Locate the cell with the specified text and output its (x, y) center coordinate. 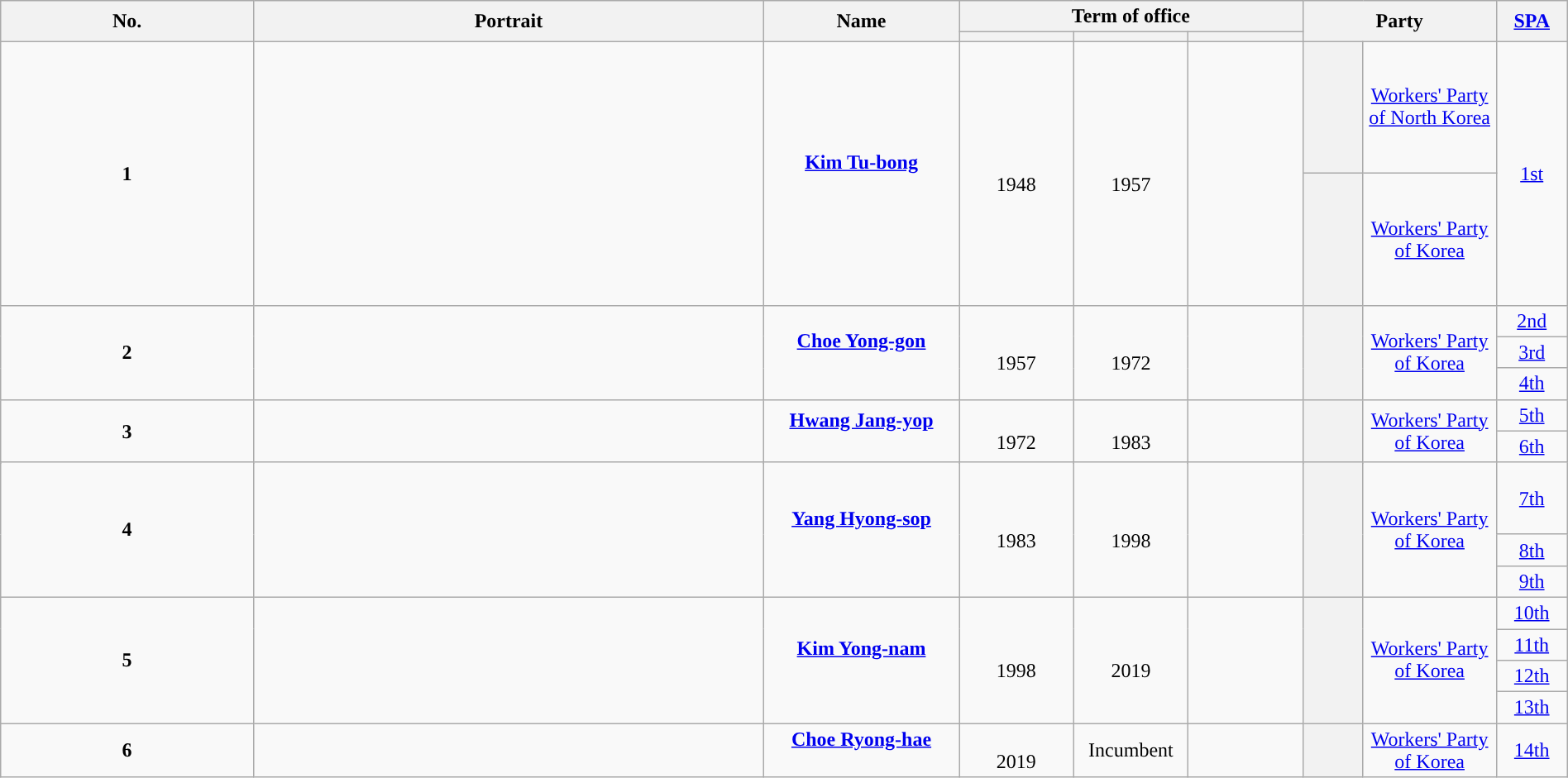
Hwang Jang-yop (861, 431)
1st (1532, 174)
Kim Tu-bong (861, 174)
14th (1532, 751)
9th (1532, 581)
Workers' Party of North Korea (1429, 107)
Name (861, 21)
1948 (1017, 174)
7th (1532, 498)
No. (127, 21)
Yang Hyong-sop (861, 529)
Kim Yong-nam (861, 660)
6th (1532, 446)
Portrait (508, 21)
3 (127, 431)
Party (1399, 21)
12th (1532, 676)
4 (127, 529)
3rd (1532, 352)
Incumbent (1131, 751)
Choe Ryong-hae (861, 751)
Term of office (1131, 17)
2nd (1532, 321)
13th (1532, 708)
5 (127, 660)
11th (1532, 644)
SPA (1532, 21)
Choe Yong-gon (861, 352)
1 (127, 174)
6 (127, 751)
2 (127, 352)
4th (1532, 384)
8th (1532, 550)
10th (1532, 613)
5th (1532, 415)
